Locate the cell with the specified text and output its [X, Y] center coordinate. 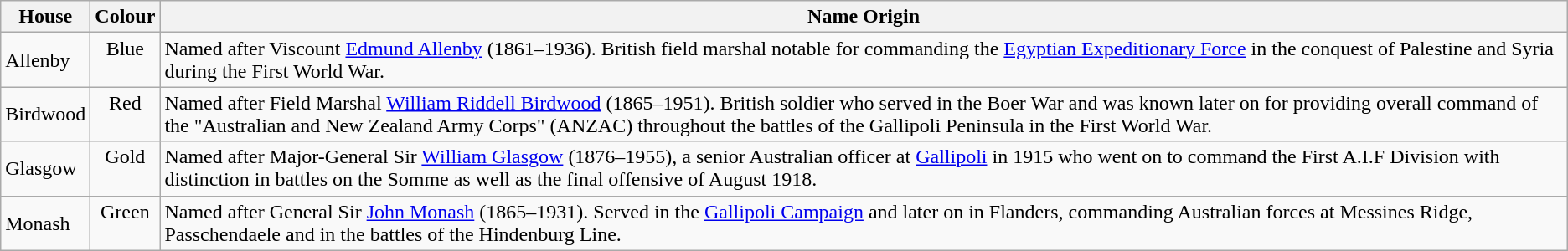
Colour [126, 17]
Allenby [45, 60]
Gold [126, 169]
Glasgow [45, 169]
Birdwood [45, 114]
Red [126, 114]
Blue [126, 60]
Monash [45, 223]
Name Origin [864, 17]
House [45, 17]
Green [126, 223]
